Pinpoint the cell where the given text exists, returning its (X, Y) midpoint coordinate. 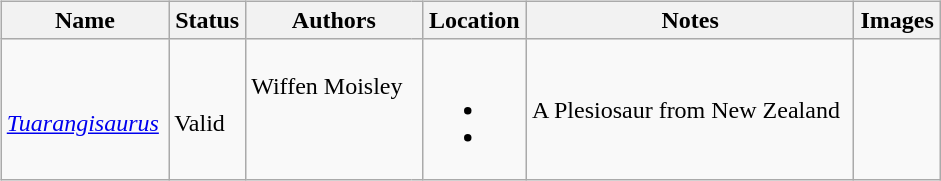
Valid (208, 109)
A Plesiosaur from New Zealand (690, 109)
Wiffen Moisley (329, 109)
Name (84, 20)
Location (474, 20)
Tuarangisaurus (84, 109)
Authors (334, 20)
Notes (690, 20)
Images (898, 20)
Status (208, 20)
